For the text-containing cell, return its midpoint in [X, Y] coordinate format. 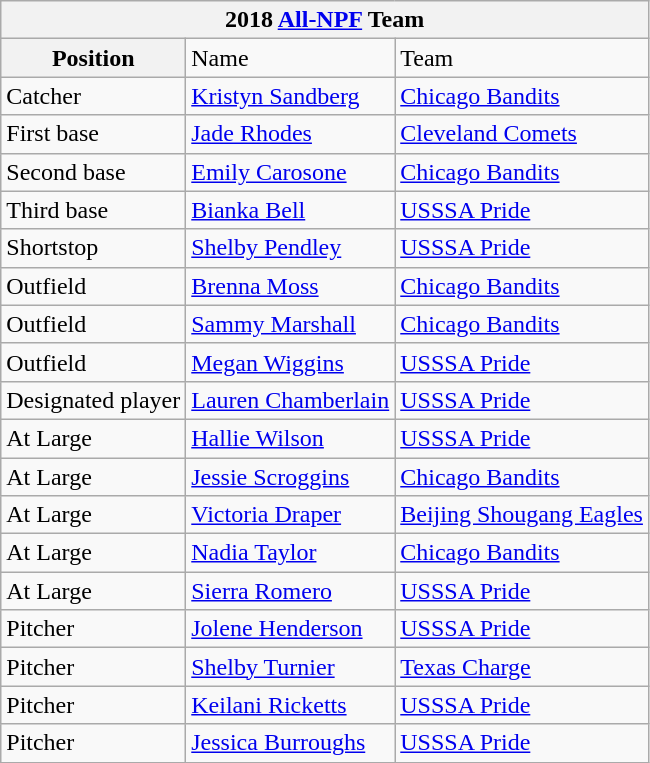
Cleveland Comets [522, 134]
Designated player [94, 400]
Texas Charge [522, 667]
Second base [94, 172]
Hallie Wilson [290, 438]
Lauren Chamberlain [290, 400]
Kristyn Sandberg [290, 96]
Jade Rhodes [290, 134]
2018 All-NPF Team [325, 20]
Name [290, 58]
Megan Wiggins [290, 362]
Jessica Burroughs [290, 743]
Third base [94, 210]
Bianka Bell [290, 210]
Emily Carosone [290, 172]
First base [94, 134]
Brenna Moss [290, 286]
Victoria Draper [290, 515]
Sammy Marshall [290, 324]
Shortstop [94, 248]
Jessie Scroggins [290, 477]
Shelby Pendley [290, 248]
Keilani Ricketts [290, 705]
Beijing Shougang Eagles [522, 515]
Jolene Henderson [290, 629]
Nadia Taylor [290, 553]
Team [522, 58]
Sierra Romero [290, 591]
Catcher [94, 96]
Shelby Turnier [290, 667]
Position [94, 58]
